Return the [X, Y] coordinate for the center point of the cell that contains the specified text.  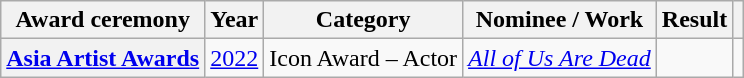
Year [234, 20]
All of Us Are Dead [560, 58]
2022 [234, 58]
Asia Artist Awards [103, 58]
Icon Award – Actor [364, 58]
Award ceremony [103, 20]
Result [694, 20]
Category [364, 20]
Nominee / Work [560, 20]
